Search for the cell housing the specified text and yield its [x, y] center coordinate. 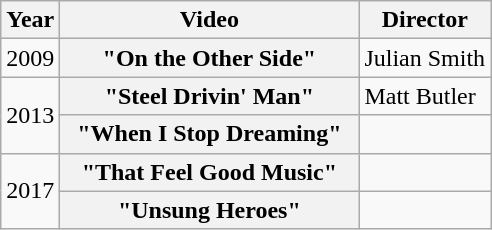
"When I Stop Dreaming" [210, 134]
Year [30, 20]
Matt Butler [425, 96]
Video [210, 20]
"Unsung Heroes" [210, 210]
Director [425, 20]
2009 [30, 58]
"Steel Drivin' Man" [210, 96]
Julian Smith [425, 58]
"On the Other Side" [210, 58]
2013 [30, 115]
2017 [30, 191]
"That Feel Good Music" [210, 172]
